From the cell containing the given text, extract its center point as [X, Y] coordinate. 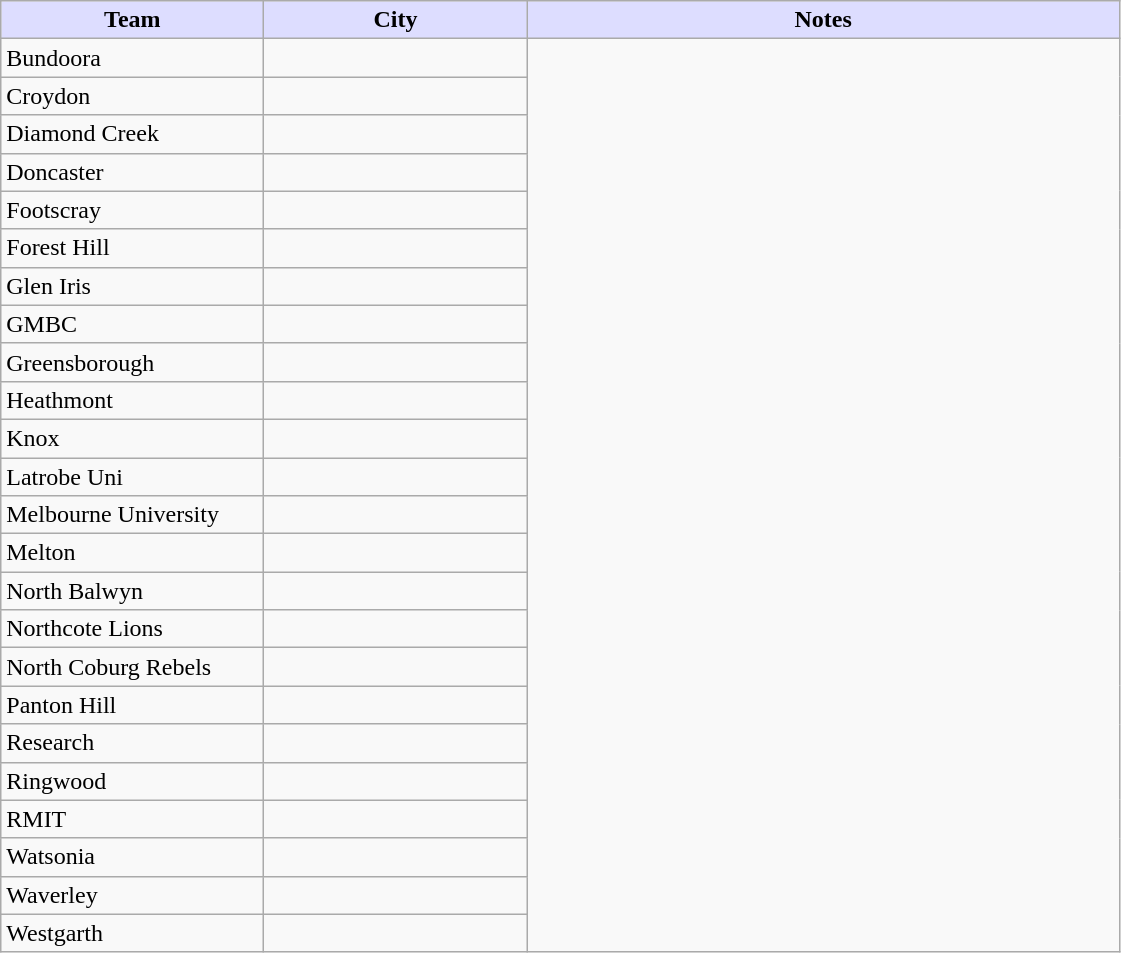
Greensborough [132, 362]
Waverley [132, 895]
GMBC [132, 324]
Melton [132, 553]
Watsonia [132, 857]
Diamond Creek [132, 134]
Glen Iris [132, 286]
Ringwood [132, 781]
Northcote Lions [132, 629]
City [396, 20]
Westgarth [132, 933]
RMIT [132, 819]
Melbourne University [132, 515]
Notes [823, 20]
Croydon [132, 96]
Research [132, 743]
Doncaster [132, 172]
Heathmont [132, 400]
Bundoora [132, 58]
Knox [132, 438]
Forest Hill [132, 248]
Latrobe Uni [132, 477]
North Coburg Rebels [132, 667]
North Balwyn [132, 591]
Team [132, 20]
Footscray [132, 210]
Panton Hill [132, 705]
